Search for the cell housing the specified text and yield its [X, Y] center coordinate. 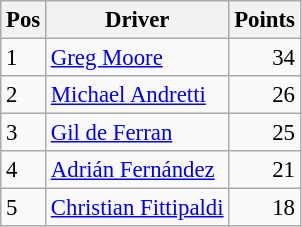
21 [264, 170]
26 [264, 95]
34 [264, 58]
1 [24, 58]
Michael Andretti [138, 95]
Christian Fittipaldi [138, 208]
5 [24, 208]
Greg Moore [138, 58]
4 [24, 170]
Points [264, 20]
Gil de Ferran [138, 133]
Pos [24, 20]
2 [24, 95]
Driver [138, 20]
3 [24, 133]
18 [264, 208]
Adrián Fernández [138, 170]
25 [264, 133]
